Search for the cell housing the specified text and yield its [x, y] center coordinate. 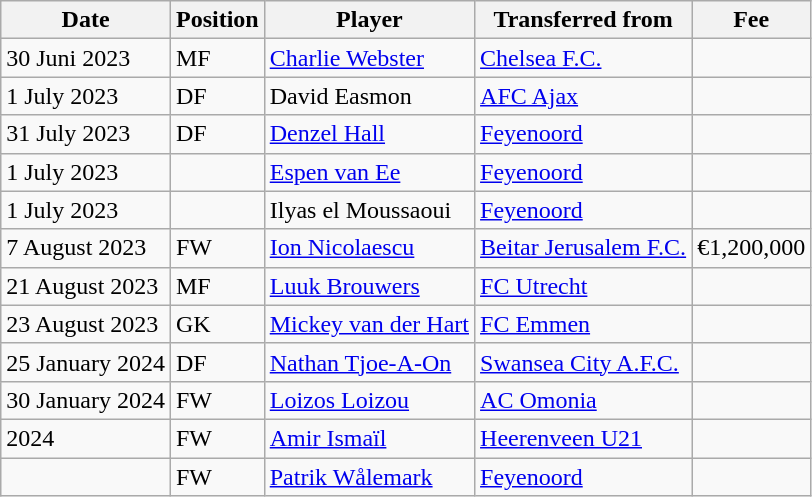
David Easmon [369, 96]
Position [217, 20]
€1,200,000 [752, 248]
AFC Ajax [584, 96]
2024 [86, 438]
Date [86, 20]
Patrik Wålemark [369, 477]
Player [369, 20]
Charlie Webster [369, 58]
Fee [752, 20]
FC Utrecht [584, 286]
Ilyas el Moussaoui [369, 210]
Heerenveen U21 [584, 438]
Mickey van der Hart [369, 324]
Denzel Hall [369, 134]
GK [217, 324]
Luuk Brouwers [369, 286]
23 August 2023 [86, 324]
Transferred from [584, 20]
Espen van Ee [369, 172]
Loizos Loizou [369, 400]
Nathan Tjoe-A-On [369, 362]
Amir Ismaïl [369, 438]
25 January 2024 [86, 362]
Ion Nicolaescu [369, 248]
21 August 2023 [86, 286]
Beitar Jerusalem F.C. [584, 248]
AC Omonia [584, 400]
30 January 2024 [86, 400]
30 Juni 2023 [86, 58]
FC Emmen [584, 324]
31 July 2023 [86, 134]
Swansea City A.F.C. [584, 362]
Chelsea F.C. [584, 58]
7 August 2023 [86, 248]
